Extract the [X, Y] coordinate from the center of the cell holding the provided text.  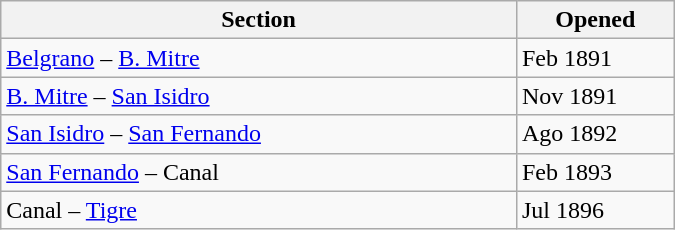
Ago 1892 [595, 134]
Opened [595, 20]
San Isidro – San Fernando [259, 134]
Feb 1891 [595, 58]
San Fernando – Canal [259, 172]
Belgrano – B. Mitre [259, 58]
B. Mitre – San Isidro [259, 96]
Feb 1893 [595, 172]
Nov 1891 [595, 96]
Section [259, 20]
Canal – Tigre [259, 210]
Jul 1896 [595, 210]
